Return the [X, Y] coordinate for the center point of the cell that contains the specified text.  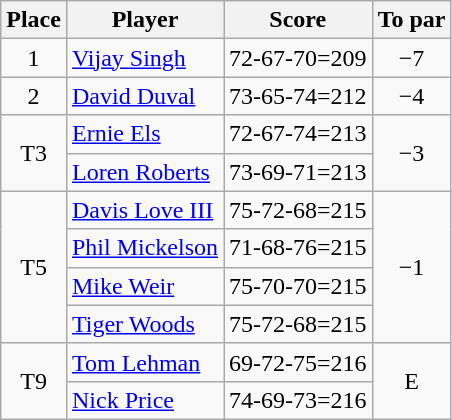
71-68-76=215 [298, 248]
Tom Lehman [144, 362]
T9 [34, 381]
−4 [412, 96]
Vijay Singh [144, 58]
Mike Weir [144, 286]
−7 [412, 58]
E [412, 381]
Ernie Els [144, 134]
73-69-71=213 [298, 172]
72-67-70=209 [298, 58]
David Duval [144, 96]
Davis Love III [144, 210]
Loren Roberts [144, 172]
T5 [34, 267]
73-65-74=212 [298, 96]
1 [34, 58]
74-69-73=216 [298, 400]
−1 [412, 267]
Place [34, 20]
−3 [412, 153]
75-70-70=215 [298, 286]
Tiger Woods [144, 324]
Player [144, 20]
69-72-75=216 [298, 362]
Nick Price [144, 400]
2 [34, 96]
72-67-74=213 [298, 134]
Phil Mickelson [144, 248]
To par [412, 20]
T3 [34, 153]
Score [298, 20]
